Find where the given text appears and provide that cell's center as [x, y] coordinate. 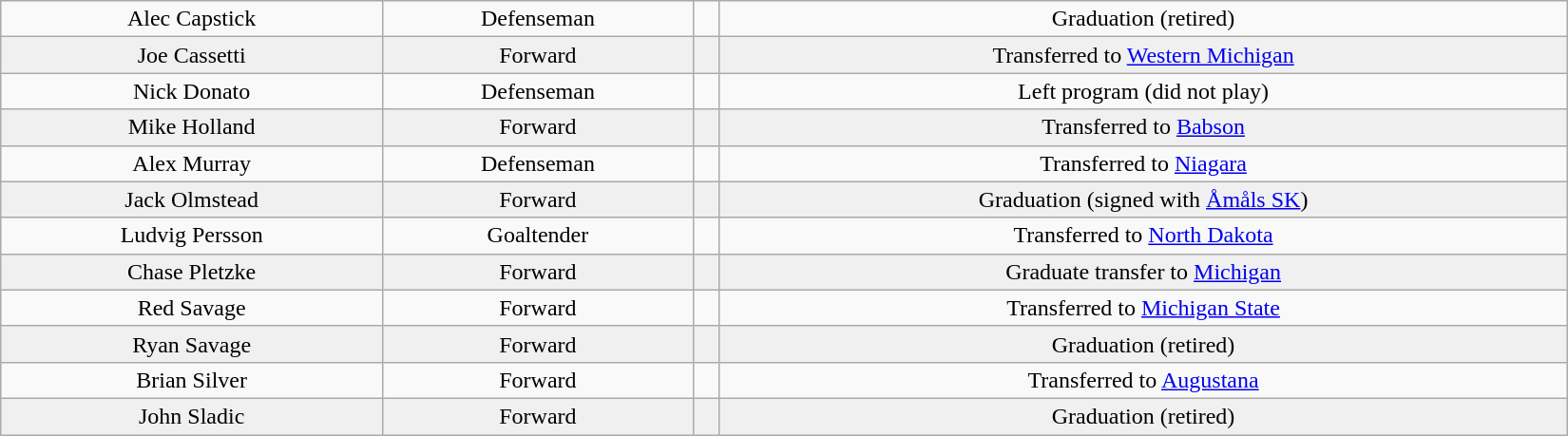
Alec Capstick [192, 19]
Transferred to Michigan State [1143, 308]
Chase Pletzke [192, 272]
Mike Holland [192, 127]
Alex Murray [192, 163]
Ludvig Persson [192, 236]
Transferred to Western Michigan [1143, 55]
Jack Olmstead [192, 199]
Ryan Savage [192, 344]
Left program (did not play) [1143, 91]
Transferred to Augustana [1143, 380]
Graduate transfer to Michigan [1143, 272]
Transferred to Babson [1143, 127]
Transferred to Niagara [1143, 163]
Red Savage [192, 308]
John Sladic [192, 416]
Brian Silver [192, 380]
Goaltender [538, 236]
Graduation (signed with Åmåls SK) [1143, 199]
Transferred to North Dakota [1143, 236]
Joe Cassetti [192, 55]
Nick Donato [192, 91]
